Scan for the cell matching the given text and deliver its (x, y) coordinate at center. 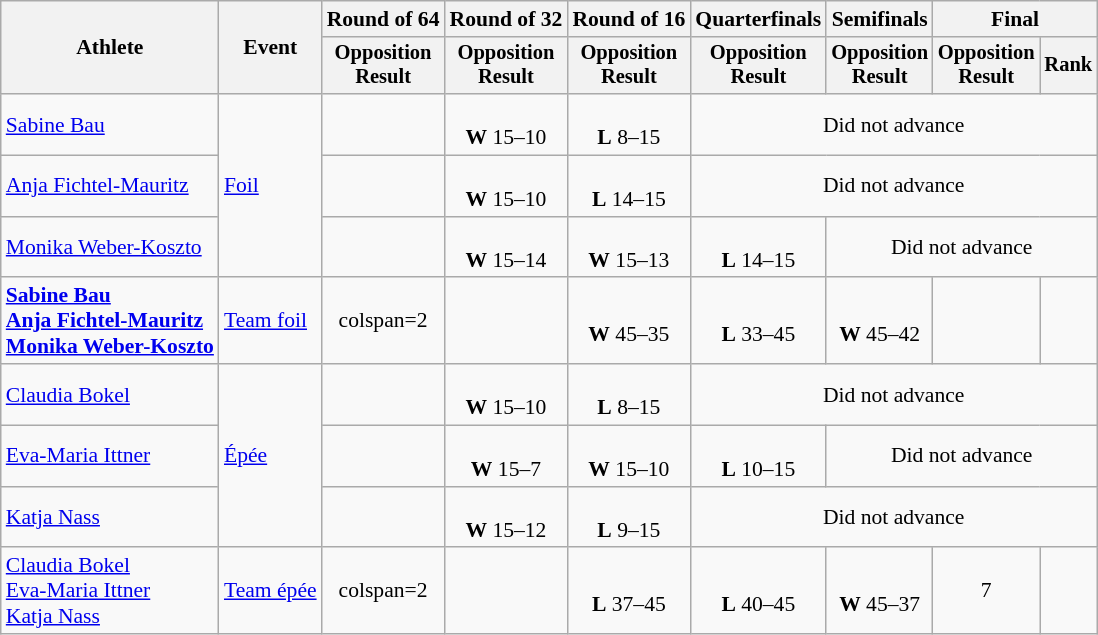
Sabine BauAnja Fichtel-MauritzMonika Weber-Koszto (110, 322)
Épée (270, 456)
L 10–15 (758, 456)
W 15–12 (506, 518)
L 33–45 (758, 322)
Claudia Bokel (110, 394)
Quarterfinals (758, 19)
Anja Fichtel-Mauritz (110, 186)
Eva-Maria Ittner (110, 456)
L 9–15 (628, 518)
Team foil (270, 322)
Round of 16 (628, 19)
W 45–37 (880, 592)
W 15–13 (628, 248)
W 45–35 (628, 322)
Rank (1069, 66)
L 37–45 (628, 592)
Claudia BokelEva-Maria IttnerKatja Nass (110, 592)
Round of 32 (506, 19)
Katja Nass (110, 518)
Event (270, 48)
Semifinals (880, 19)
W 45–42 (880, 322)
Foil (270, 186)
Team épée (270, 592)
Sabine Bau (110, 124)
7 (986, 592)
Monika Weber-Koszto (110, 248)
W 15–7 (506, 456)
L 40–45 (758, 592)
Round of 64 (384, 19)
Final (1015, 19)
Athlete (110, 48)
W 15–14 (506, 248)
